Locate the cell with the specified text and output its [X, Y] center coordinate. 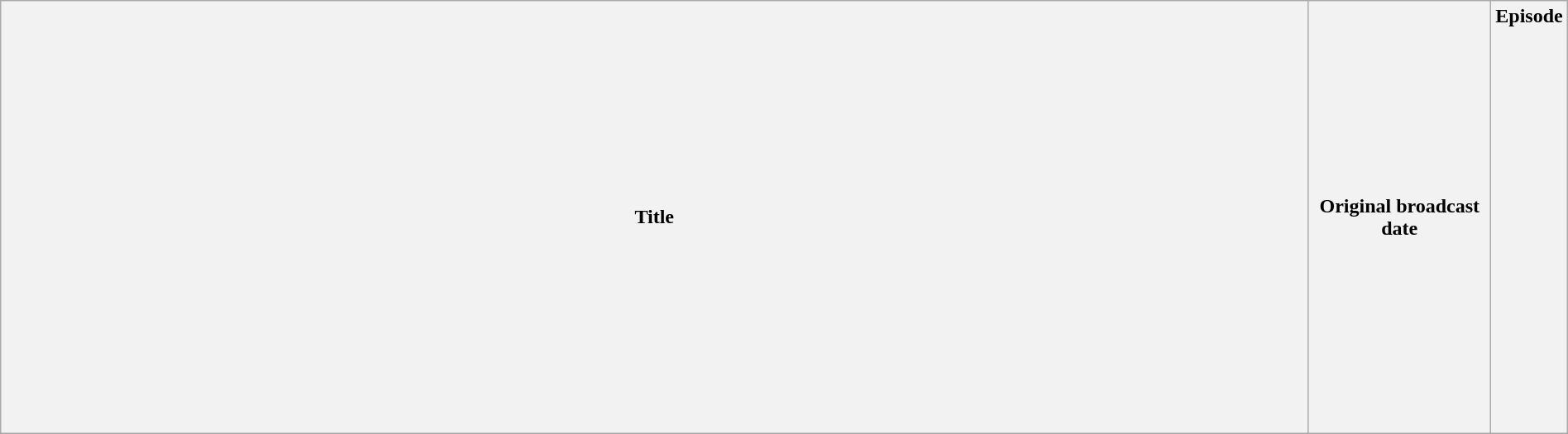
Original broadcast date [1399, 217]
Title [655, 217]
Episode [1529, 217]
